Detect which cell encompasses the target text, then output its (x, y) center coordinate. 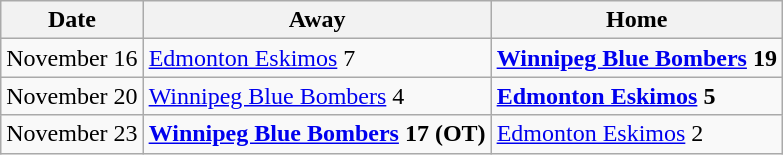
Edmonton Eskimos 2 (636, 134)
Home (636, 20)
Edmonton Eskimos 5 (636, 96)
November 20 (72, 96)
Edmonton Eskimos 7 (317, 58)
Winnipeg Blue Bombers 4 (317, 96)
Away (317, 20)
Winnipeg Blue Bombers 17 (OT) (317, 134)
Winnipeg Blue Bombers 19 (636, 58)
November 23 (72, 134)
November 16 (72, 58)
Date (72, 20)
